Return (x, y) of the center of cell containing provided text 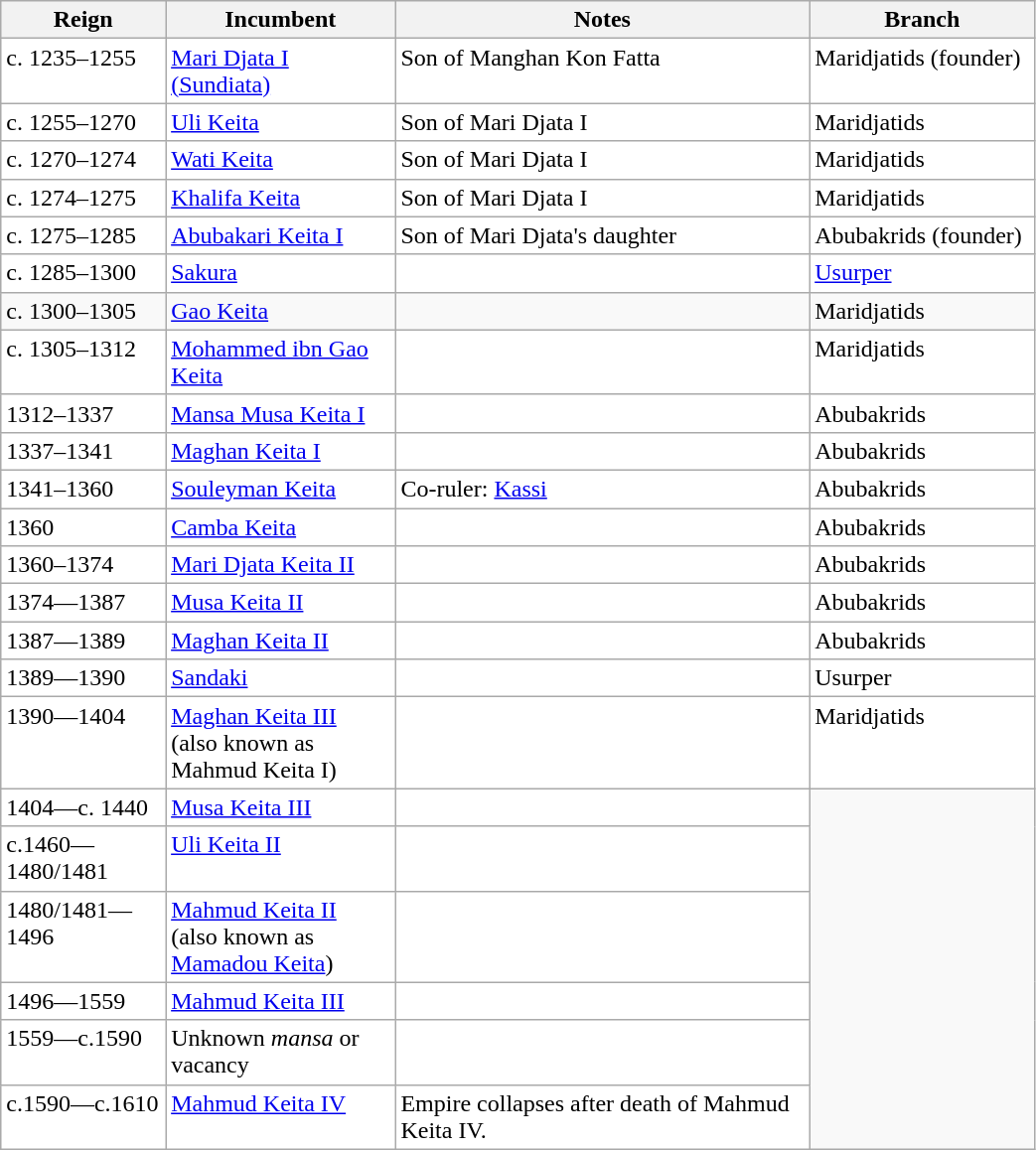
1312–1337 (83, 413)
1387—1389 (83, 641)
Mahmud Keita III (280, 1001)
Sandaki (280, 678)
Mari Djata I (Sundiata) (280, 72)
Uli Keita II (280, 858)
c. 1274–1275 (83, 198)
1404—c. 1440 (83, 807)
1559—c.1590 (83, 1053)
Notes (602, 20)
c.1460—1480/1481 (83, 858)
Incumbent (280, 20)
Souleyman Keita (280, 489)
Branch (922, 20)
1480/1481—1496 (83, 936)
Abubakari Keita I (280, 235)
Wati Keita (280, 160)
Mahmud Keita II(also known as Mamadou Keita) (280, 936)
Musa Keita III (280, 807)
Empire collapses after death of Mahmud Keita IV. (602, 1116)
c. 1255–1270 (83, 122)
Reign (83, 20)
c. 1285–1300 (83, 273)
Mahmud Keita IV (280, 1116)
Mansa Musa Keita I (280, 413)
Maridjatids (founder) (922, 72)
Abubakrids (founder) (922, 235)
Musa Keita II (280, 603)
Son of Manghan Kon Fatta (602, 72)
1390—1404 (83, 743)
Mohammed ibn Gao Keita (280, 361)
Uli Keita (280, 122)
c. 1300–1305 (83, 311)
1496—1559 (83, 1001)
1374—1387 (83, 603)
1360–1374 (83, 565)
c. 1235–1255 (83, 72)
1337–1341 (83, 451)
Co-ruler: Kassi (602, 489)
c. 1305–1312 (83, 361)
Mari Djata Keita II (280, 565)
c. 1275–1285 (83, 235)
Maghan Keita I (280, 451)
c. 1270–1274 (83, 160)
Maghan Keita II (280, 641)
1341–1360 (83, 489)
Camba Keita (280, 527)
Unknown mansa or vacancy (280, 1053)
1360 (83, 527)
1389—1390 (83, 678)
c.1590—c.1610 (83, 1116)
Son of Mari Djata's daughter (602, 235)
Maghan Keita III(also known as Mahmud Keita I) (280, 743)
Khalifa Keita (280, 198)
Sakura (280, 273)
Gao Keita (280, 311)
